Locate the cell with the specified text and output its (x, y) center coordinate. 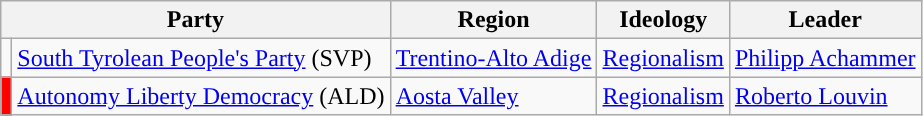
Leader (825, 20)
Aosta Valley (494, 96)
Ideology (663, 20)
Autonomy Liberty Democracy (ALD) (201, 96)
Region (494, 20)
Party (196, 20)
Roberto Louvin (825, 96)
South Tyrolean People's Party (SVP) (201, 58)
Philipp Achammer (825, 58)
Trentino-Alto Adige (494, 58)
